Output the (x, y) coordinate of the center of the cell containing the given text.  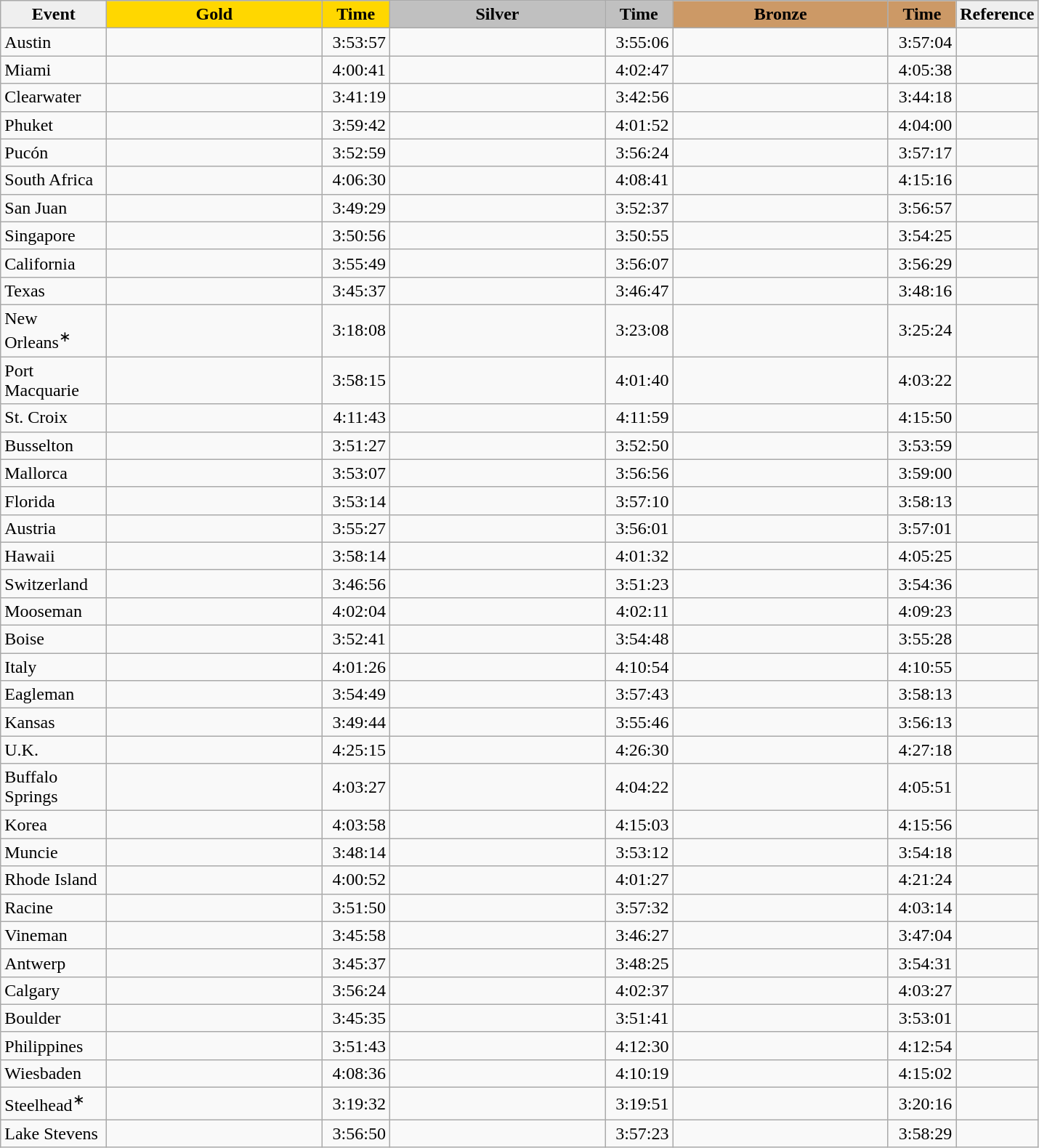
4:01:26 (356, 667)
3:49:44 (356, 722)
Antwerp (54, 963)
3:56:07 (639, 263)
St. Croix (54, 418)
3:52:37 (639, 208)
3:58:15 (356, 381)
Mallorca (54, 473)
Steelhead∗ (54, 1104)
Wiesbaden (54, 1073)
Mooseman (54, 611)
Rhode Island (54, 880)
4:26:30 (639, 750)
3:55:46 (639, 722)
3:54:25 (922, 235)
Italy (54, 667)
Racine (54, 908)
3:46:27 (639, 935)
3:51:50 (356, 908)
3:54:49 (356, 695)
3:57:23 (639, 1133)
3:56:13 (922, 722)
3:52:59 (356, 153)
3:53:57 (356, 42)
3:56:56 (639, 473)
4:09:23 (922, 611)
Miami (54, 70)
Pucón (54, 153)
3:57:10 (639, 501)
3:53:59 (922, 445)
3:56:57 (922, 208)
4:03:58 (356, 825)
4:03:22 (922, 381)
Eagleman (54, 695)
3:48:16 (922, 291)
Gold (214, 15)
Texas (54, 291)
3:46:47 (639, 291)
4:01:27 (639, 880)
4:06:30 (356, 180)
3:53:14 (356, 501)
3:51:41 (639, 1018)
4:02:47 (639, 70)
3:45:58 (356, 935)
3:56:01 (639, 528)
4:02:04 (356, 611)
Bronze (780, 15)
3:53:12 (639, 852)
4:15:02 (922, 1073)
San Juan (54, 208)
Austria (54, 528)
Reference (997, 15)
Busselton (54, 445)
Buffalo Springs (54, 788)
3:25:24 (922, 331)
4:03:14 (922, 908)
4:15:03 (639, 825)
3:54:48 (639, 639)
3:49:29 (356, 208)
4:04:00 (922, 125)
4:02:11 (639, 611)
Korea (54, 825)
South Africa (54, 180)
Lake Stevens (54, 1133)
3:45:35 (356, 1018)
4:01:40 (639, 381)
4:12:30 (639, 1046)
3:59:42 (356, 125)
3:50:56 (356, 235)
4:08:36 (356, 1073)
3:52:50 (639, 445)
New Orleans∗ (54, 331)
4:12:54 (922, 1046)
3:20:16 (922, 1104)
4:27:18 (922, 750)
4:15:56 (922, 825)
3:48:25 (639, 963)
Silver (497, 15)
3:42:56 (639, 97)
3:54:18 (922, 852)
4:10:54 (639, 667)
3:56:29 (922, 263)
Boulder (54, 1018)
Phuket (54, 125)
3:44:18 (922, 97)
Clearwater (54, 97)
Philippines (54, 1046)
Port Macquarie (54, 381)
4:00:41 (356, 70)
3:19:51 (639, 1104)
4:01:52 (639, 125)
3:46:56 (356, 583)
3:55:28 (922, 639)
4:04:22 (639, 788)
Hawaii (54, 556)
Switzerland (54, 583)
Vineman (54, 935)
Florida (54, 501)
4:25:15 (356, 750)
3:57:01 (922, 528)
3:55:06 (639, 42)
3:55:27 (356, 528)
4:05:25 (922, 556)
4:05:38 (922, 70)
3:55:49 (356, 263)
4:15:16 (922, 180)
Boise (54, 639)
Calgary (54, 990)
4:00:52 (356, 880)
Muncie (54, 852)
3:53:07 (356, 473)
3:52:41 (356, 639)
3:57:43 (639, 695)
3:53:01 (922, 1018)
3:48:14 (356, 852)
3:58:14 (356, 556)
Event (54, 15)
California (54, 263)
4:15:50 (922, 418)
4:11:59 (639, 418)
3:19:32 (356, 1104)
4:11:43 (356, 418)
3:50:55 (639, 235)
3:56:50 (356, 1133)
3:51:27 (356, 445)
3:57:17 (922, 153)
3:54:36 (922, 583)
3:59:00 (922, 473)
3:57:04 (922, 42)
3:18:08 (356, 331)
4:08:41 (639, 180)
3:47:04 (922, 935)
3:51:43 (356, 1046)
4:02:37 (639, 990)
4:10:55 (922, 667)
3:41:19 (356, 97)
4:01:32 (639, 556)
4:10:19 (639, 1073)
Singapore (54, 235)
3:58:29 (922, 1133)
Austin (54, 42)
4:05:51 (922, 788)
U.K. (54, 750)
3:51:23 (639, 583)
3:54:31 (922, 963)
3:57:32 (639, 908)
4:21:24 (922, 880)
Kansas (54, 722)
3:23:08 (639, 331)
